Identify which cell holds the provided text, then report its [x, y] central coordinate. 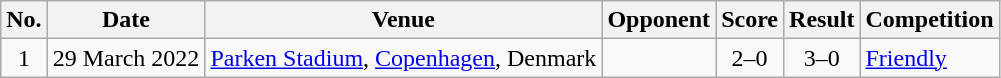
Venue [404, 20]
Friendly [930, 58]
No. [24, 20]
Result [822, 20]
29 March 2022 [126, 58]
Score [750, 20]
3–0 [822, 58]
Parken Stadium, Copenhagen, Denmark [404, 58]
2–0 [750, 58]
1 [24, 58]
Opponent [659, 20]
Competition [930, 20]
Date [126, 20]
